Return (x, y) of the center of cell containing provided text 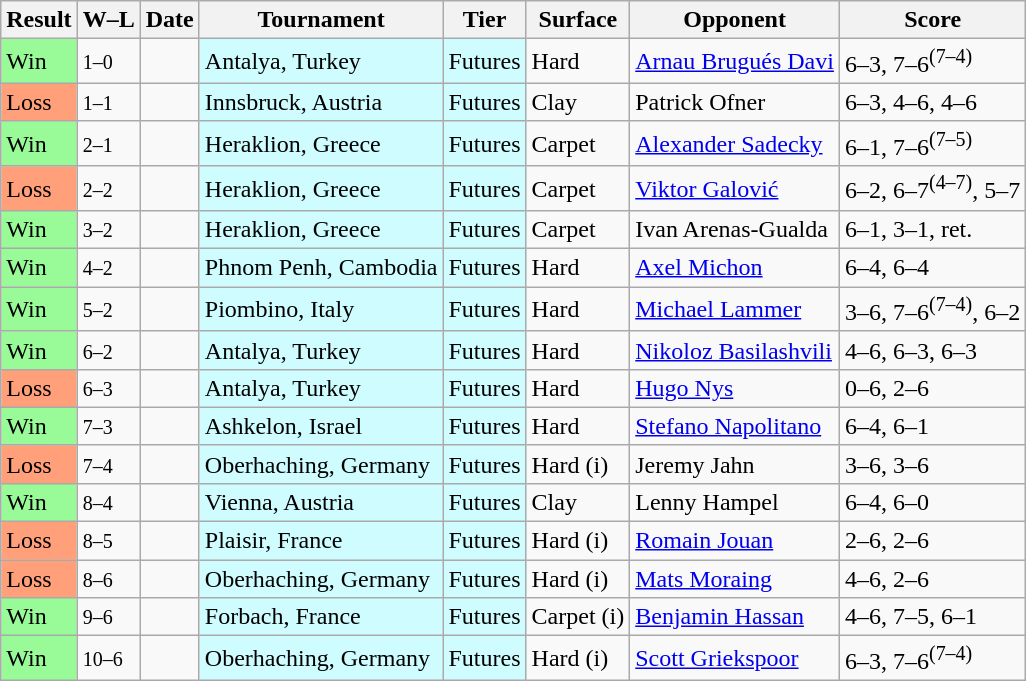
6–4, 6–0 (932, 502)
6–4, 6–4 (932, 268)
6–4, 6–1 (932, 426)
Viktor Galović (735, 188)
Arnau Brugués Davi (735, 62)
Plaisir, France (321, 541)
4–6, 6–3, 6–3 (932, 350)
Jeremy Jahn (735, 464)
Nikoloz Basilashvili (735, 350)
Alexander Sadecky (735, 144)
2–2 (108, 188)
Romain Jouan (735, 541)
6–1, 3–1, ret. (932, 230)
Stefano Napolitano (735, 426)
Score (932, 20)
Benjamin Hassan (735, 617)
6–2 (108, 350)
1–1 (108, 102)
2–6, 2–6 (932, 541)
Innsbruck, Austria (321, 102)
Tier (484, 20)
3–6, 3–6 (932, 464)
Hugo Nys (735, 388)
7–3 (108, 426)
Forbach, France (321, 617)
8–4 (108, 502)
Axel Michon (735, 268)
Piombino, Italy (321, 310)
Vienna, Austria (321, 502)
6–1, 7–6(7–5) (932, 144)
9–6 (108, 617)
Opponent (735, 20)
Scott Griekspoor (735, 658)
4–6, 2–6 (932, 579)
Tournament (321, 20)
Mats Moraing (735, 579)
10–6 (108, 658)
Phnom Penh, Cambodia (321, 268)
3–6, 7–6(7–4), 6–2 (932, 310)
6–2, 6–7(4–7), 5–7 (932, 188)
Patrick Ofner (735, 102)
2–1 (108, 144)
5–2 (108, 310)
W–L (108, 20)
7–4 (108, 464)
Carpet (i) (578, 617)
1–0 (108, 62)
3–2 (108, 230)
8–6 (108, 579)
Date (170, 20)
4–2 (108, 268)
8–5 (108, 541)
6–3, 4–6, 4–6 (932, 102)
Result (39, 20)
Surface (578, 20)
4–6, 7–5, 6–1 (932, 617)
Ivan Arenas-Gualda (735, 230)
0–6, 2–6 (932, 388)
Lenny Hampel (735, 502)
Ashkelon, Israel (321, 426)
6–3 (108, 388)
Michael Lammer (735, 310)
